Detect which cell encompasses the target text, then output its [X, Y] center coordinate. 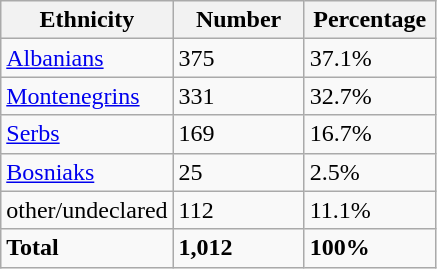
375 [238, 58]
Percentage [370, 20]
Number [238, 20]
Total [87, 248]
2.5% [370, 172]
11.1% [370, 210]
25 [238, 172]
112 [238, 210]
37.1% [370, 58]
Albanians [87, 58]
331 [238, 96]
16.7% [370, 134]
32.7% [370, 96]
1,012 [238, 248]
169 [238, 134]
100% [370, 248]
other/undeclared [87, 210]
Serbs [87, 134]
Montenegrins [87, 96]
Bosniaks [87, 172]
Ethnicity [87, 20]
